Find where the given text appears and provide that cell's center as [X, Y] coordinate. 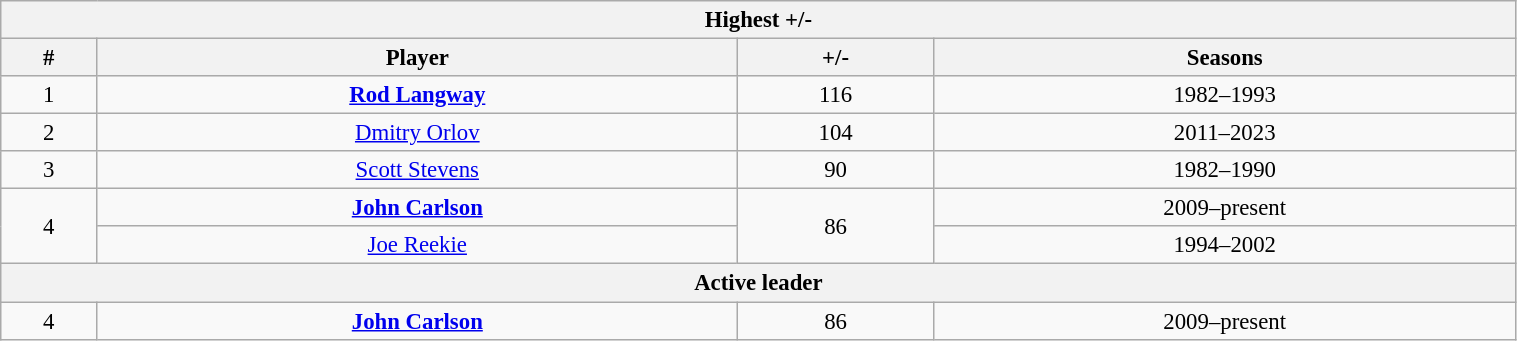
Scott Stevens [418, 170]
Active leader [758, 283]
116 [836, 95]
Dmitry Orlov [418, 133]
# [49, 58]
Joe Reekie [418, 245]
1994–2002 [1224, 245]
+/- [836, 58]
2011–2023 [1224, 133]
Rod Langway [418, 95]
3 [49, 170]
Highest +/- [758, 20]
Seasons [1224, 58]
1982–1993 [1224, 95]
90 [836, 170]
Player [418, 58]
1982–1990 [1224, 170]
104 [836, 133]
2 [49, 133]
1 [49, 95]
